Pinpoint the cell where the given text exists, returning its [x, y] midpoint coordinate. 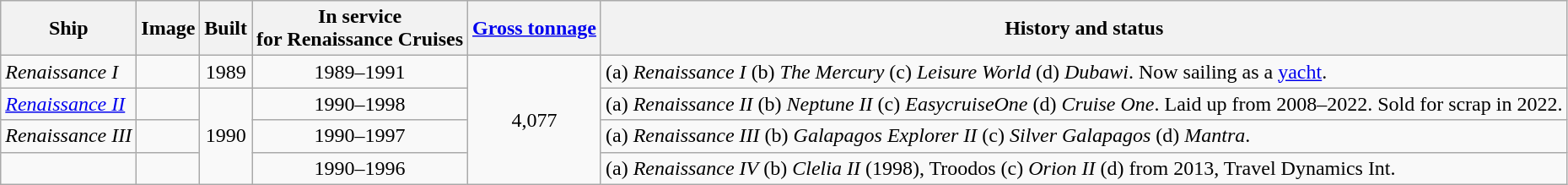
Ship [69, 29]
1989 [226, 72]
In servicefor Renaissance Cruises [360, 29]
1990–1997 [360, 136]
4,077 [535, 120]
Gross tonnage [535, 29]
1990–1998 [360, 104]
History and status [1083, 29]
1989–1991 [360, 72]
Renaissance III [69, 136]
Image [169, 29]
(a) Renaissance IV (b) Clelia II (1998), Troodos (c) Orion II (d) from 2013, Travel Dynamics Int. [1083, 168]
Renaissance I [69, 72]
(a) Renaissance III (b) Galapagos Explorer II (c) Silver Galapagos (d) Mantra. [1083, 136]
1990 [226, 136]
Renaissance II [69, 104]
(a) Renaissance I (b) The Mercury (c) Leisure World (d) Dubawi. Now sailing as a yacht. [1083, 72]
Built [226, 29]
1990–1996 [360, 168]
(a) Renaissance II (b) Neptune II (c) EasycruiseOne (d) Cruise One. Laid up from 2008–2022. Sold for scrap in 2022. [1083, 104]
